Return (x, y) of the center of cell containing provided text 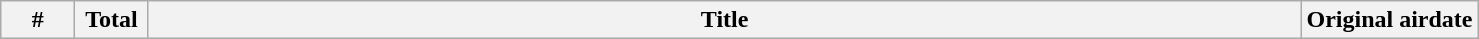
Total (112, 20)
# (38, 20)
Original airdate (1390, 20)
Title (724, 20)
